Capture the cell that displays the provided text and extract its (x, y) central coordinate. 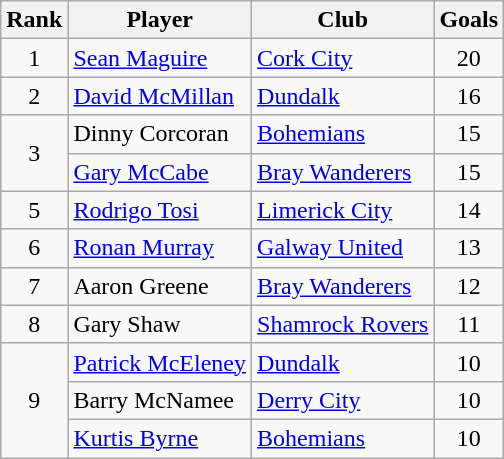
Rank (34, 20)
2 (34, 96)
Goals (469, 20)
1 (34, 58)
Dinny Corcoran (160, 134)
9 (34, 400)
6 (34, 248)
Kurtis Byrne (160, 438)
5 (34, 210)
Rodrigo Tosi (160, 210)
Limerick City (343, 210)
Barry McNamee (160, 400)
Gary McCabe (160, 172)
Aaron Greene (160, 286)
8 (34, 324)
Derry City (343, 400)
Galway United (343, 248)
Cork City (343, 58)
Sean Maguire (160, 58)
Club (343, 20)
14 (469, 210)
Gary Shaw (160, 324)
12 (469, 286)
7 (34, 286)
11 (469, 324)
Shamrock Rovers (343, 324)
Patrick McEleney (160, 362)
Player (160, 20)
Ronan Murray (160, 248)
20 (469, 58)
David McMillan (160, 96)
3 (34, 153)
13 (469, 248)
16 (469, 96)
